Detect which cell encompasses the target text, then output its [X, Y] center coordinate. 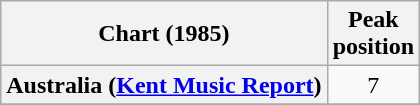
7 [373, 85]
Australia (Kent Music Report) [164, 85]
Chart (1985) [164, 34]
Peakposition [373, 34]
